Search for the cell housing the specified text and yield its [x, y] center coordinate. 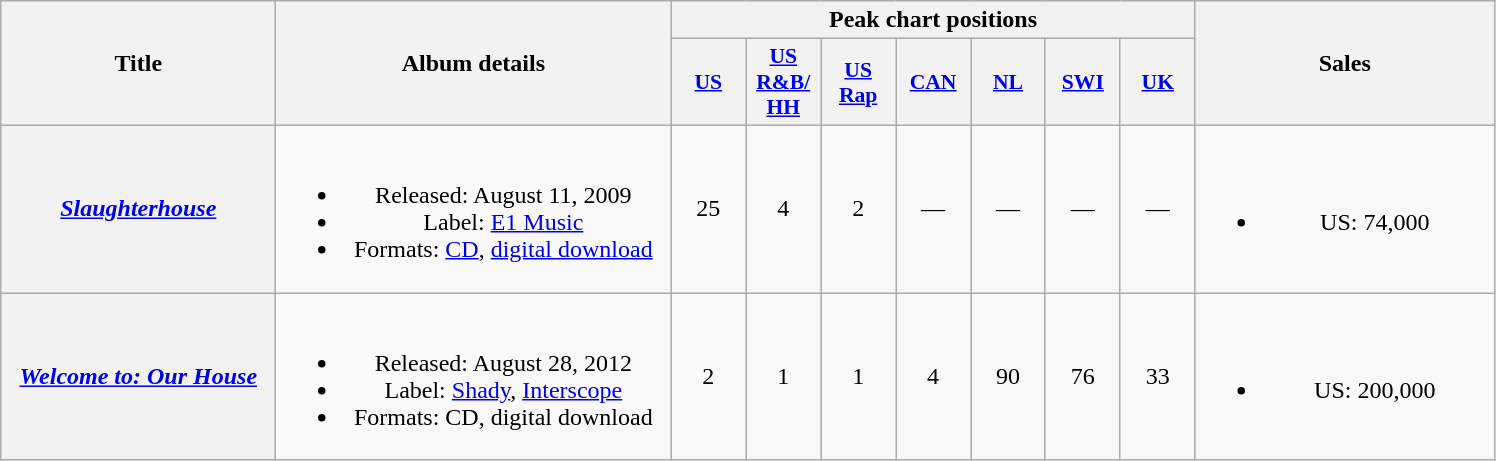
90 [1008, 376]
SWI [1082, 82]
Sales [1344, 64]
Album details [474, 64]
US [708, 82]
33 [1158, 376]
Welcome to: Our House [138, 376]
US Rap [858, 82]
76 [1082, 376]
US R&B/HH [784, 82]
Title [138, 64]
NL [1008, 82]
Slaughterhouse [138, 208]
Released: August 11, 2009Label: E1 MusicFormats: CD, digital download [474, 208]
US: 200,000 [1344, 376]
Peak chart positions [933, 20]
25 [708, 208]
UK [1158, 82]
Released: August 28, 2012Label: Shady, InterscopeFormats: CD, digital download [474, 376]
CAN [934, 82]
US: 74,000 [1344, 208]
